Find where the given text appears and provide that cell's center as (X, Y) coordinate. 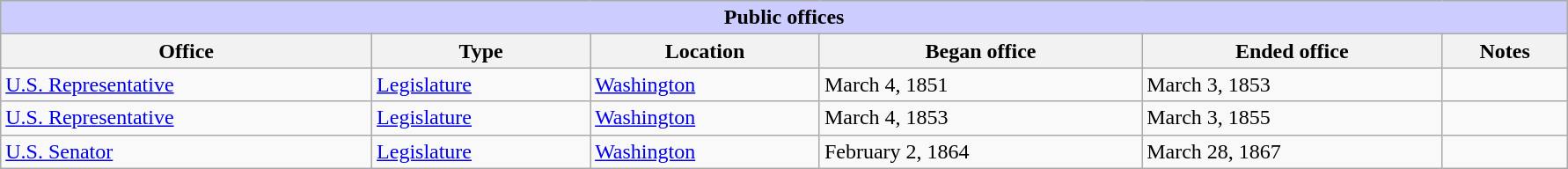
March 3, 1855 (1292, 118)
Began office (980, 51)
Type (481, 51)
U.S. Senator (187, 151)
Office (187, 51)
Notes (1505, 51)
March 4, 1851 (980, 84)
March 4, 1853 (980, 118)
March 28, 1867 (1292, 151)
Location (706, 51)
Ended office (1292, 51)
Public offices (785, 18)
March 3, 1853 (1292, 84)
February 2, 1864 (980, 151)
